Scan for the cell matching the given text and deliver its (X, Y) coordinate at center. 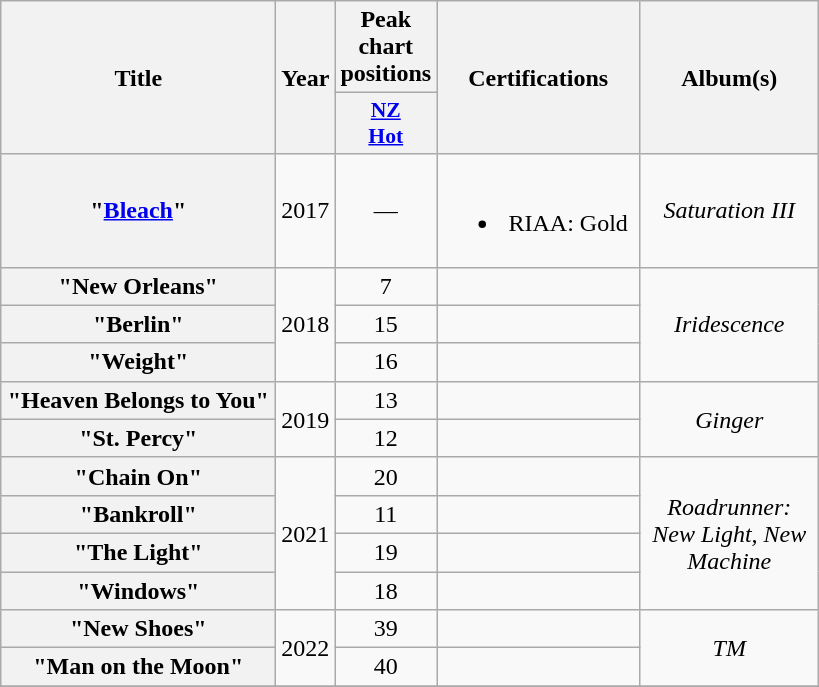
39 (386, 629)
19 (386, 552)
40 (386, 667)
"Windows" (138, 591)
Year (306, 78)
2018 (306, 324)
"Man on the Moon" (138, 667)
"Berlin" (138, 324)
Iridescence (730, 324)
NZHot (386, 124)
"Weight" (138, 362)
"New Orleans" (138, 286)
Title (138, 78)
TM (730, 648)
Peak chart positions (386, 47)
"Heaven Belongs to You" (138, 400)
13 (386, 400)
20 (386, 476)
11 (386, 514)
Roadrunner: New Light, New Machine (730, 533)
"St. Percy" (138, 438)
"New Shoes" (138, 629)
Album(s) (730, 78)
"Bleach" (138, 210)
7 (386, 286)
Certifications (538, 78)
2019 (306, 419)
12 (386, 438)
2021 (306, 533)
18 (386, 591)
2017 (306, 210)
16 (386, 362)
2022 (306, 648)
"The Light" (138, 552)
"Chain On" (138, 476)
RIAA: Gold (538, 210)
15 (386, 324)
— (386, 210)
"Bankroll" (138, 514)
Saturation III (730, 210)
Ginger (730, 419)
